Determine the [X, Y] coordinate at the center of the cell enclosing the given text.  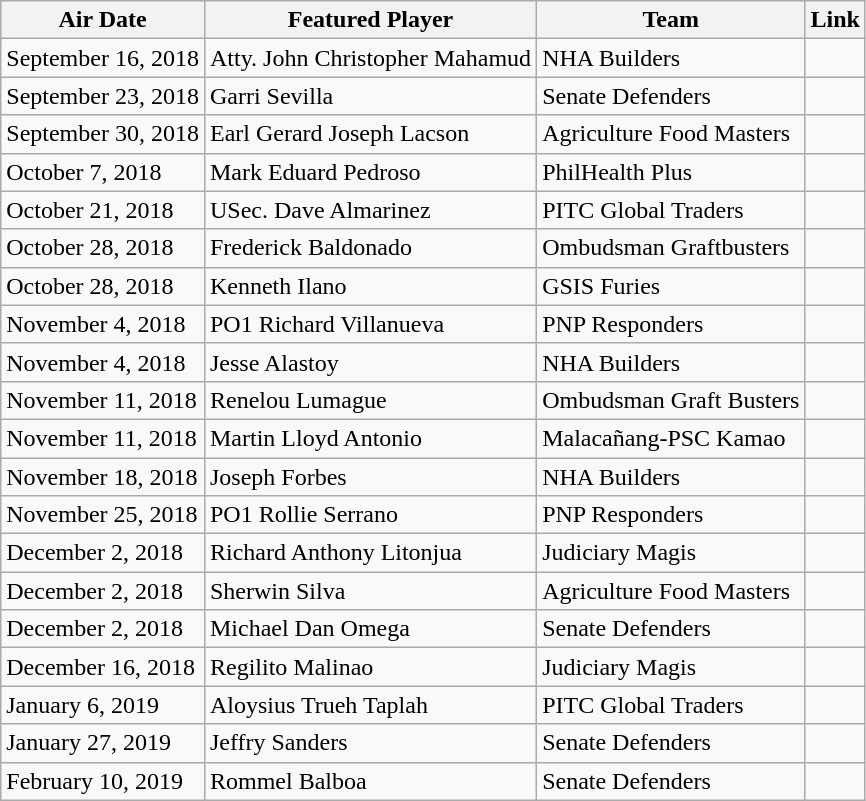
Garri Sevilla [370, 96]
Sherwin Silva [370, 591]
Aloysius Trueh Taplah [370, 705]
Rommel Balboa [370, 781]
December 16, 2018 [103, 667]
Team [671, 20]
PhilHealth Plus [671, 172]
PO1 Rollie Serrano [370, 515]
November 25, 2018 [103, 515]
Malacañang-PSC Kamao [671, 438]
Martin Lloyd Antonio [370, 438]
Regilito Malinao [370, 667]
Richard Anthony Litonjua [370, 553]
October 7, 2018 [103, 172]
Frederick Baldonado [370, 248]
Air Date [103, 20]
January 27, 2019 [103, 743]
Jeffry Sanders [370, 743]
Renelou Lumague [370, 400]
Mark Eduard Pedroso [370, 172]
Joseph Forbes [370, 477]
USec. Dave Almarinez [370, 210]
Ombudsman Graftbusters [671, 248]
Earl Gerard Joseph Lacson [370, 134]
GSIS Furies [671, 286]
Michael Dan Omega [370, 629]
Featured Player [370, 20]
Jesse Alastoy [370, 362]
PO1 Richard Villanueva [370, 324]
Atty. John Christopher Mahamud [370, 58]
September 30, 2018 [103, 134]
September 23, 2018 [103, 96]
Ombudsman Graft Busters [671, 400]
October 21, 2018 [103, 210]
February 10, 2019 [103, 781]
Link [835, 20]
January 6, 2019 [103, 705]
September 16, 2018 [103, 58]
Kenneth Ilano [370, 286]
November 18, 2018 [103, 477]
